Output the (X, Y) coordinate of the center of the cell containing the given text.  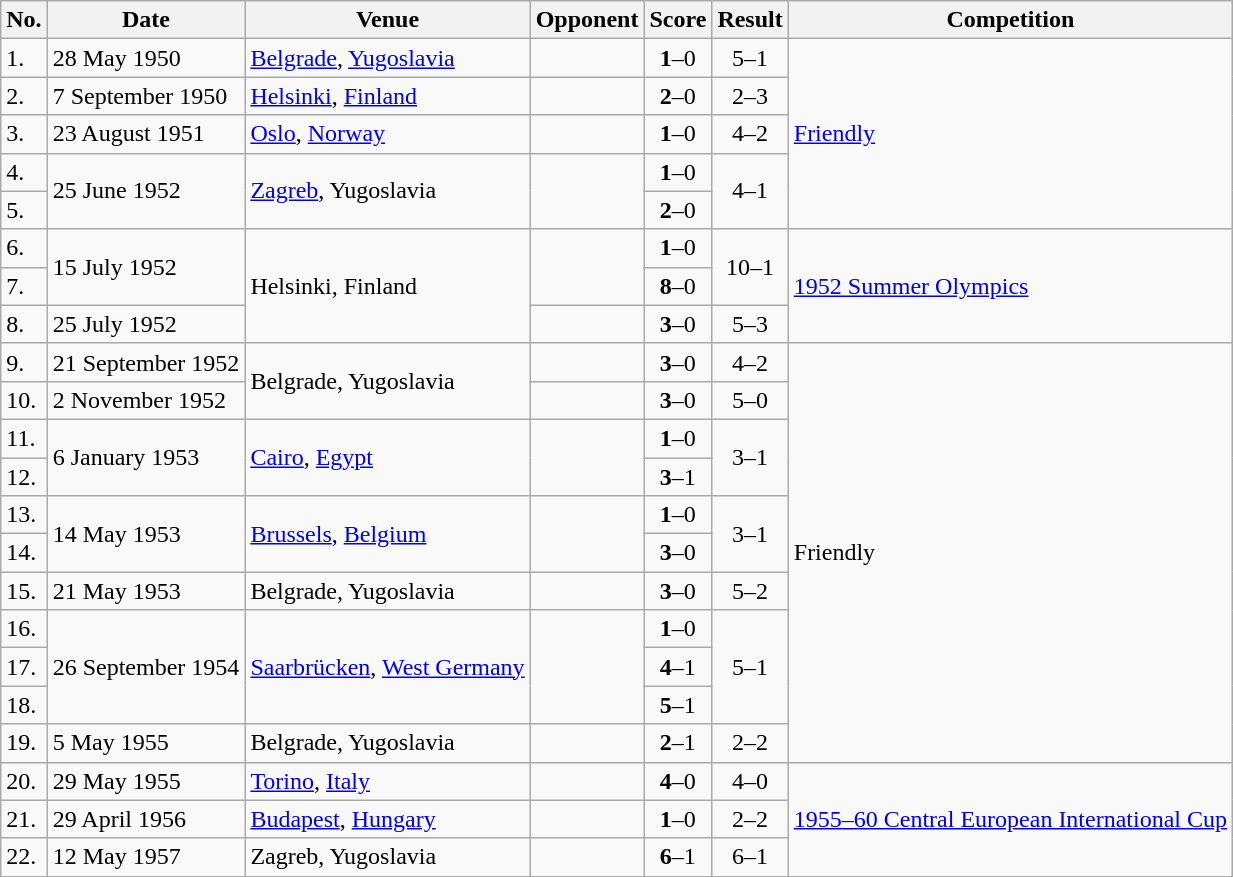
7 September 1950 (146, 96)
Competition (1010, 20)
17. (24, 667)
9. (24, 362)
Budapest, Hungary (388, 819)
Torino, Italy (388, 781)
4. (24, 172)
Saarbrücken, West Germany (388, 667)
5–3 (750, 324)
14. (24, 553)
Brussels, Belgium (388, 534)
23 August 1951 (146, 134)
Score (678, 20)
20. (24, 781)
1955–60 Central European International Cup (1010, 819)
15. (24, 591)
21 May 1953 (146, 591)
Date (146, 20)
8–0 (678, 286)
6. (24, 248)
5–0 (750, 400)
25 July 1952 (146, 324)
12 May 1957 (146, 857)
13. (24, 515)
28 May 1950 (146, 58)
10. (24, 400)
21 September 1952 (146, 362)
2 November 1952 (146, 400)
19. (24, 743)
Opponent (587, 20)
5–2 (750, 591)
26 September 1954 (146, 667)
2. (24, 96)
29 April 1956 (146, 819)
2–1 (678, 743)
21. (24, 819)
14 May 1953 (146, 534)
29 May 1955 (146, 781)
5. (24, 210)
6 January 1953 (146, 457)
5 May 1955 (146, 743)
Venue (388, 20)
Oslo, Norway (388, 134)
18. (24, 705)
1. (24, 58)
11. (24, 438)
8. (24, 324)
2–3 (750, 96)
7. (24, 286)
1952 Summer Olympics (1010, 286)
3. (24, 134)
16. (24, 629)
Result (750, 20)
Cairo, Egypt (388, 457)
12. (24, 477)
22. (24, 857)
No. (24, 20)
25 June 1952 (146, 191)
10–1 (750, 267)
15 July 1952 (146, 267)
